Extract the [x, y] coordinate from the center of the cell holding the provided text.  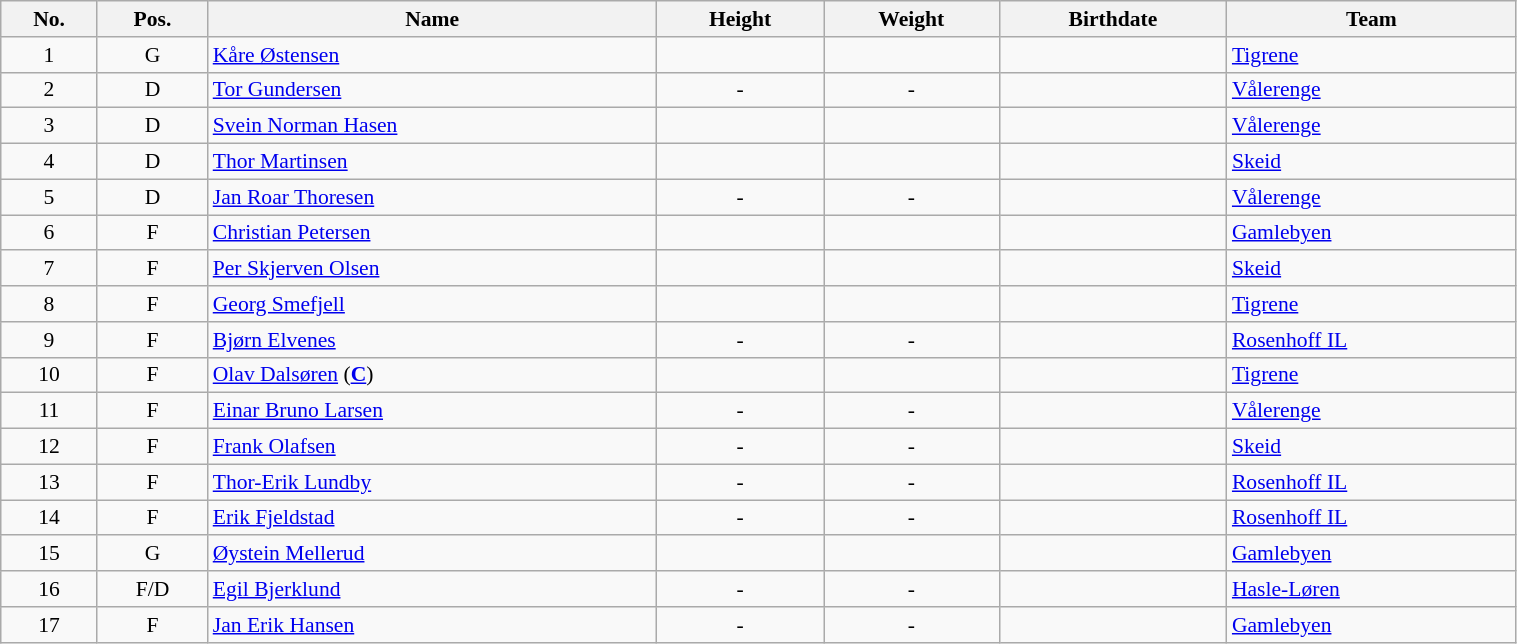
Team [1372, 19]
14 [50, 518]
2 [50, 90]
1 [50, 55]
Georg Smefjell [432, 304]
10 [50, 375]
5 [50, 197]
Frank Olafsen [432, 447]
Name [432, 19]
11 [50, 411]
Per Skjerven Olsen [432, 269]
F/D [152, 589]
Svein Norman Hasen [432, 126]
Jan Roar Thoresen [432, 197]
Thor-Erik Lundby [432, 482]
Jan Erik Hansen [432, 625]
Christian Petersen [432, 233]
Olav Dalsøren (C) [432, 375]
6 [50, 233]
Height [740, 19]
12 [50, 447]
9 [50, 340]
Bjørn Elvenes [432, 340]
Birthdate [1113, 19]
13 [50, 482]
Erik Fjeldstad [432, 518]
15 [50, 554]
Egil Bjerklund [432, 589]
Tor Gundersen [432, 90]
Einar Bruno Larsen [432, 411]
Kåre Østensen [432, 55]
8 [50, 304]
17 [50, 625]
Hasle-Løren [1372, 589]
Weight [912, 19]
7 [50, 269]
Pos. [152, 19]
16 [50, 589]
Thor Martinsen [432, 162]
Øystein Mellerud [432, 554]
4 [50, 162]
3 [50, 126]
No. [50, 19]
